Find where the given text appears and provide that cell's center as [x, y] coordinate. 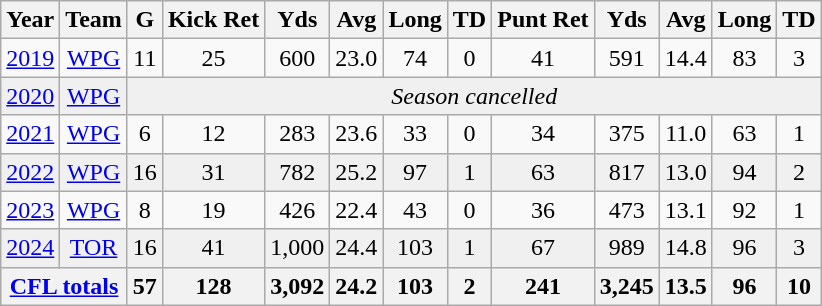
426 [298, 210]
13.5 [686, 286]
92 [744, 210]
24.4 [356, 248]
Season cancelled [474, 96]
2023 [30, 210]
3,092 [298, 286]
24.2 [356, 286]
57 [144, 286]
14.8 [686, 248]
2024 [30, 248]
33 [415, 134]
989 [626, 248]
Kick Ret [213, 20]
67 [543, 248]
13.1 [686, 210]
8 [144, 210]
25 [213, 58]
1,000 [298, 248]
25.2 [356, 172]
TOR [94, 248]
11.0 [686, 134]
6 [144, 134]
591 [626, 58]
128 [213, 286]
31 [213, 172]
2020 [30, 96]
23.0 [356, 58]
3,245 [626, 286]
97 [415, 172]
14.4 [686, 58]
600 [298, 58]
2021 [30, 134]
283 [298, 134]
22.4 [356, 210]
19 [213, 210]
13.0 [686, 172]
11 [144, 58]
Year [30, 20]
83 [744, 58]
43 [415, 210]
473 [626, 210]
74 [415, 58]
12 [213, 134]
94 [744, 172]
36 [543, 210]
375 [626, 134]
Punt Ret [543, 20]
817 [626, 172]
34 [543, 134]
2019 [30, 58]
Team [94, 20]
2022 [30, 172]
241 [543, 286]
782 [298, 172]
10 [799, 286]
CFL totals [64, 286]
23.6 [356, 134]
G [144, 20]
